For the text-containing cell, return its midpoint in [X, Y] coordinate format. 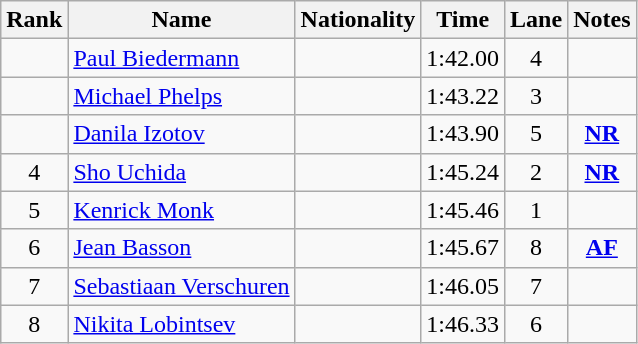
1:46.33 [463, 324]
1:45.46 [463, 210]
3 [536, 96]
Kenrick Monk [182, 210]
Michael Phelps [182, 96]
Name [182, 20]
Time [463, 20]
Nationality [358, 20]
1:42.00 [463, 58]
Sho Uchida [182, 172]
Notes [602, 20]
1:46.05 [463, 286]
AF [602, 248]
2 [536, 172]
1 [536, 210]
Rank [34, 20]
Sebastiaan Verschuren [182, 286]
Nikita Lobintsev [182, 324]
1:45.24 [463, 172]
Jean Basson [182, 248]
1:45.67 [463, 248]
1:43.90 [463, 134]
Danila Izotov [182, 134]
Paul Biedermann [182, 58]
Lane [536, 20]
1:43.22 [463, 96]
